Scan for the cell matching the given text and deliver its [X, Y] coordinate at center. 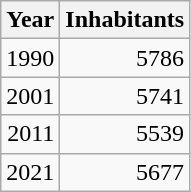
1990 [30, 58]
5786 [125, 58]
Year [30, 20]
5677 [125, 172]
5741 [125, 96]
2011 [30, 134]
2001 [30, 96]
2021 [30, 172]
Inhabitants [125, 20]
5539 [125, 134]
